Capture the cell that displays the provided text and extract its (X, Y) central coordinate. 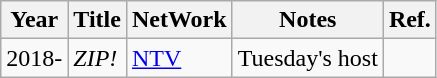
Year (34, 20)
Tuesday's host (308, 58)
ZIP! (98, 58)
NetWork (179, 20)
Title (98, 20)
2018- (34, 58)
Ref. (410, 20)
NTV (179, 58)
Notes (308, 20)
